Detect which cell encompasses the target text, then output its [x, y] center coordinate. 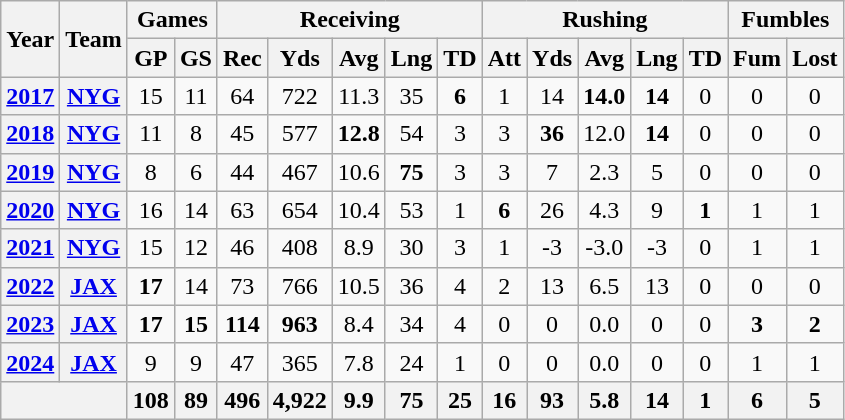
8.4 [358, 324]
Att [504, 58]
64 [242, 96]
Team [94, 39]
Lost [815, 58]
4.3 [604, 210]
26 [552, 210]
Year [30, 39]
54 [411, 134]
44 [242, 172]
12.0 [604, 134]
9.9 [358, 400]
10.6 [358, 172]
63 [242, 210]
47 [242, 362]
30 [411, 248]
2022 [30, 286]
2017 [30, 96]
73 [242, 286]
14.0 [604, 96]
766 [300, 286]
963 [300, 324]
114 [242, 324]
46 [242, 248]
2018 [30, 134]
53 [411, 210]
24 [411, 362]
577 [300, 134]
GP [150, 58]
Receiving [350, 20]
8.9 [358, 248]
12.8 [358, 134]
722 [300, 96]
654 [300, 210]
25 [460, 400]
365 [300, 362]
2021 [30, 248]
2020 [30, 210]
Games [172, 20]
Rushing [604, 20]
7 [552, 172]
5.8 [604, 400]
6.5 [604, 286]
496 [242, 400]
12 [196, 248]
-3.0 [604, 248]
34 [411, 324]
2023 [30, 324]
467 [300, 172]
408 [300, 248]
4,922 [300, 400]
2024 [30, 362]
7.8 [358, 362]
2019 [30, 172]
Fumbles [786, 20]
GS [196, 58]
2.3 [604, 172]
Rec [242, 58]
10.5 [358, 286]
108 [150, 400]
89 [196, 400]
11.3 [358, 96]
93 [552, 400]
10.4 [358, 210]
Fum [758, 58]
45 [242, 134]
35 [411, 96]
